Find where the given text appears and provide that cell's center as (x, y) coordinate. 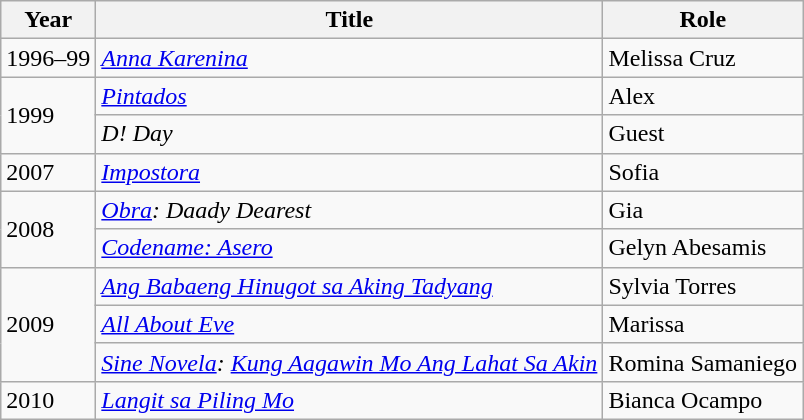
Romina Samaniego (703, 362)
1996–99 (48, 58)
Pintados (350, 96)
D! Day (350, 134)
2009 (48, 324)
Marissa (703, 324)
Year (48, 20)
Melissa Cruz (703, 58)
Role (703, 20)
1999 (48, 115)
Impostora (350, 172)
2008 (48, 229)
Codename: Asero (350, 248)
Bianca Ocampo (703, 400)
Obra: Daady Dearest (350, 210)
All About Eve (350, 324)
Ang Babaeng Hinugot sa Aking Tadyang (350, 286)
Sofia (703, 172)
2007 (48, 172)
Title (350, 20)
Anna Karenina (350, 58)
Langit sa Piling Mo (350, 400)
Sylvia Torres (703, 286)
2010 (48, 400)
Gia (703, 210)
Guest (703, 134)
Alex (703, 96)
Sine Novela: Kung Aagawin Mo Ang Lahat Sa Akin (350, 362)
Gelyn Abesamis (703, 248)
